Find where the given text appears and provide that cell's center as [X, Y] coordinate. 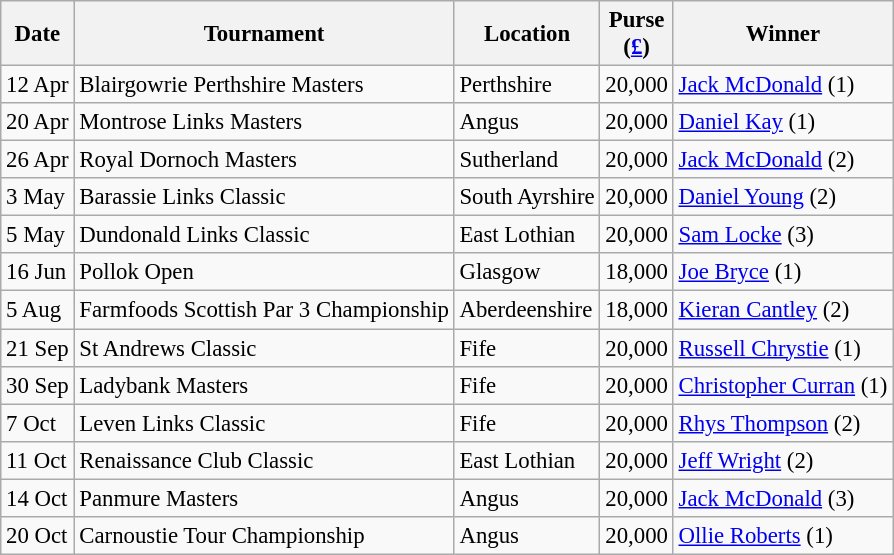
Aberdeenshire [527, 310]
Tournament [264, 34]
Sam Locke (3) [782, 235]
Christopher Curran (1) [782, 385]
3 May [38, 197]
Jack McDonald (3) [782, 498]
Pollok Open [264, 273]
South Ayrshire [527, 197]
26 Apr [38, 160]
Barassie Links Classic [264, 197]
Jeff Wright (2) [782, 460]
Farmfoods Scottish Par 3 Championship [264, 310]
Sutherland [527, 160]
Royal Dornoch Masters [264, 160]
Jack McDonald (1) [782, 85]
21 Sep [38, 348]
Date [38, 34]
Rhys Thompson (2) [782, 423]
Russell Chrystie (1) [782, 348]
Perthshire [527, 85]
Jack McDonald (2) [782, 160]
Carnoustie Tour Championship [264, 536]
5 May [38, 235]
12 Apr [38, 85]
Daniel Young (2) [782, 197]
20 Apr [38, 122]
St Andrews Classic [264, 348]
Location [527, 34]
Ollie Roberts (1) [782, 536]
11 Oct [38, 460]
Glasgow [527, 273]
Joe Bryce (1) [782, 273]
Daniel Kay (1) [782, 122]
Renaissance Club Classic [264, 460]
Purse(£) [636, 34]
16 Jun [38, 273]
Kieran Cantley (2) [782, 310]
20 Oct [38, 536]
Dundonald Links Classic [264, 235]
Ladybank Masters [264, 385]
30 Sep [38, 385]
Montrose Links Masters [264, 122]
Leven Links Classic [264, 423]
7 Oct [38, 423]
Winner [782, 34]
Panmure Masters [264, 498]
Blairgowrie Perthshire Masters [264, 85]
14 Oct [38, 498]
5 Aug [38, 310]
